From the cell containing the given text, extract its center point as (X, Y) coordinate. 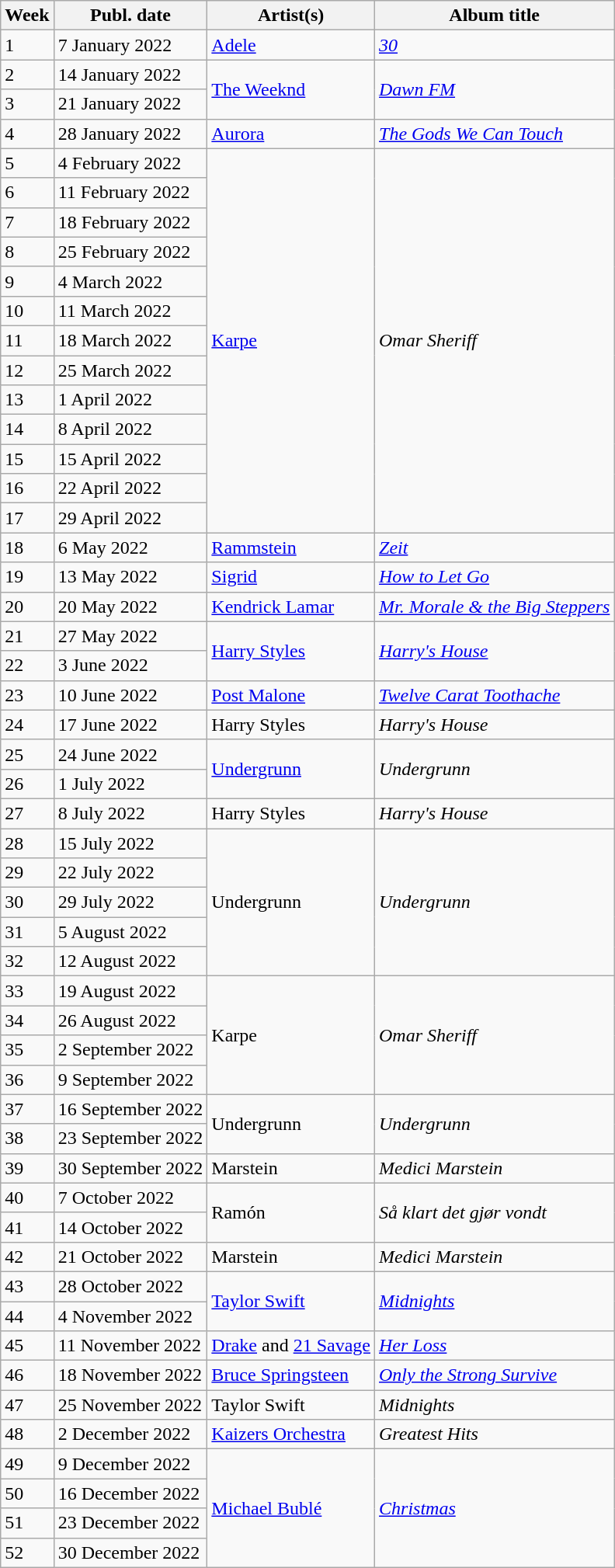
Artist(s) (291, 16)
4 November 2022 (130, 1316)
Dawn FM (495, 89)
Drake and 21 Savage (291, 1346)
Publ. date (130, 16)
8 July 2022 (130, 813)
9 (27, 281)
29 July 2022 (130, 902)
1 April 2022 (130, 400)
24 (27, 725)
11 (27, 340)
11 February 2022 (130, 193)
Bruce Springsteen (291, 1375)
Mr. Morale & the Big Steppers (495, 607)
44 (27, 1316)
39 (27, 1168)
16 December 2022 (130, 1493)
Michael Bublé (291, 1508)
16 September 2022 (130, 1109)
The Weeknd (291, 89)
How to Let Go (495, 577)
15 April 2022 (130, 459)
Aurora (291, 134)
47 (27, 1405)
14 (27, 429)
2 December 2022 (130, 1434)
15 (27, 459)
31 (27, 932)
40 (27, 1198)
23 (27, 695)
4 March 2022 (130, 281)
1 (27, 45)
37 (27, 1109)
46 (27, 1375)
4 (27, 134)
26 August 2022 (130, 1020)
50 (27, 1493)
30 September 2022 (130, 1168)
42 (27, 1257)
17 (27, 518)
17 June 2022 (130, 725)
Christmas (495, 1508)
7 (27, 222)
Album title (495, 16)
22 July 2022 (130, 873)
6 May 2022 (130, 548)
21 (27, 636)
18 (27, 548)
48 (27, 1434)
30 December 2022 (130, 1552)
3 (27, 104)
11 November 2022 (130, 1346)
14 October 2022 (130, 1227)
43 (27, 1286)
45 (27, 1346)
18 February 2022 (130, 222)
Week (27, 16)
12 (27, 370)
19 August 2022 (130, 991)
Greatest Hits (495, 1434)
8 (27, 252)
28 (27, 843)
13 May 2022 (130, 577)
29 April 2022 (130, 518)
The Gods We Can Touch (495, 134)
52 (27, 1552)
32 (27, 961)
38 (27, 1139)
12 August 2022 (130, 961)
27 (27, 813)
Twelve Carat Toothache (495, 695)
7 January 2022 (130, 45)
18 March 2022 (130, 340)
9 December 2022 (130, 1464)
1 July 2022 (130, 784)
25 November 2022 (130, 1405)
24 June 2022 (130, 754)
8 April 2022 (130, 429)
10 June 2022 (130, 695)
2 September 2022 (130, 1050)
Only the Strong Survive (495, 1375)
20 (27, 607)
36 (27, 1080)
29 (27, 873)
6 (27, 193)
23 September 2022 (130, 1139)
11 March 2022 (130, 311)
33 (27, 991)
34 (27, 1020)
25 (27, 754)
19 (27, 577)
26 (27, 784)
Adele (291, 45)
35 (27, 1050)
28 January 2022 (130, 134)
2 (27, 75)
Zeit (495, 548)
5 (27, 163)
Her Loss (495, 1346)
3 June 2022 (130, 666)
Ramón (291, 1212)
15 July 2022 (130, 843)
7 October 2022 (130, 1198)
Post Malone (291, 695)
5 August 2022 (130, 932)
21 January 2022 (130, 104)
22 April 2022 (130, 488)
20 May 2022 (130, 607)
28 October 2022 (130, 1286)
25 March 2022 (130, 370)
22 (27, 666)
16 (27, 488)
14 January 2022 (130, 75)
13 (27, 400)
4 February 2022 (130, 163)
23 December 2022 (130, 1523)
Kaizers Orchestra (291, 1434)
18 November 2022 (130, 1375)
49 (27, 1464)
25 February 2022 (130, 252)
21 October 2022 (130, 1257)
Så klart det gjør vondt (495, 1212)
Kendrick Lamar (291, 607)
Rammstein (291, 548)
27 May 2022 (130, 636)
51 (27, 1523)
41 (27, 1227)
Sigrid (291, 577)
10 (27, 311)
9 September 2022 (130, 1080)
